Return [x, y] of the center of cell containing provided text 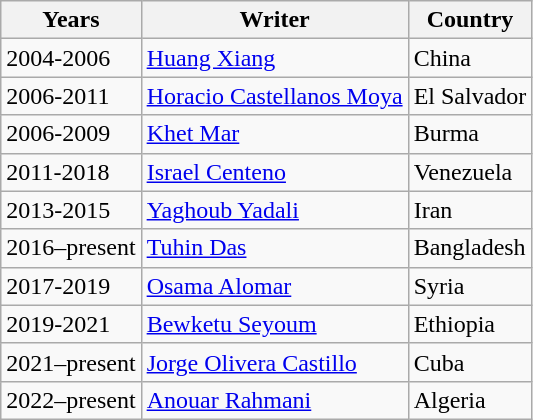
Jorge Olivera Castillo [274, 362]
2017-2019 [71, 286]
Country [470, 20]
Years [71, 20]
2021–present [71, 362]
Bangladesh [470, 248]
Burma [470, 134]
Cuba [470, 362]
2016–present [71, 248]
Iran [470, 210]
Israel Centeno [274, 172]
Osama Alomar [274, 286]
Horacio Castellanos Moya [274, 96]
Writer [274, 20]
Venezuela [470, 172]
Huang Xiang [274, 58]
Algeria [470, 400]
Tuhin Das [274, 248]
Yaghoub Yadali [274, 210]
2006-2011 [71, 96]
2022–present [71, 400]
Bewketu Seyoum [274, 324]
2019-2021 [71, 324]
Syria [470, 286]
Ethiopia [470, 324]
Khet Mar [274, 134]
Anouar Rahmani [274, 400]
El Salvador [470, 96]
China [470, 58]
2011-2018 [71, 172]
2006-2009 [71, 134]
2004-2006 [71, 58]
2013-2015 [71, 210]
